Provide the [x, y] coordinate of the cell's center where the given text is located.  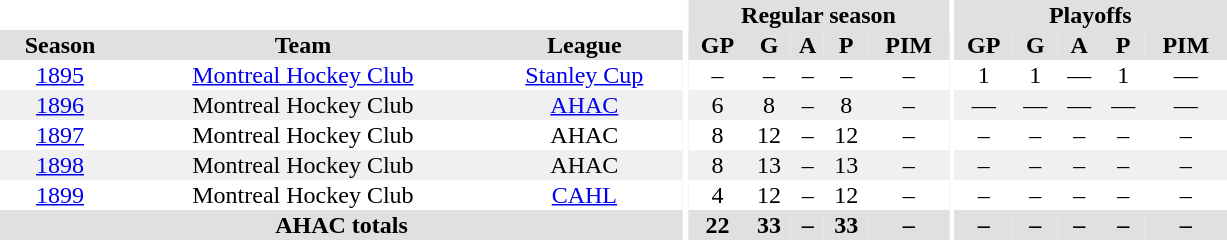
1899 [60, 195]
1897 [60, 135]
6 [718, 105]
Stanley Cup [584, 75]
AHAC totals [342, 225]
Season [60, 45]
Playoffs [1090, 15]
4 [718, 195]
1895 [60, 75]
22 [718, 225]
Regular season [818, 15]
Team [303, 45]
1898 [60, 165]
League [584, 45]
1896 [60, 105]
CAHL [584, 195]
